Pinpoint the cell where the given text exists, returning its [X, Y] midpoint coordinate. 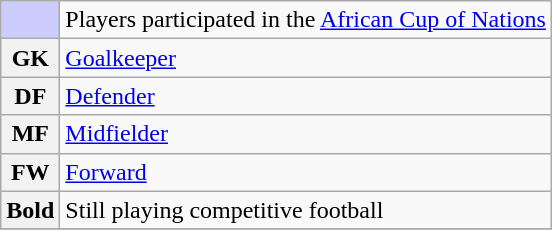
MF [30, 134]
Goalkeeper [306, 58]
Bold [30, 210]
Defender [306, 96]
Still playing competitive football [306, 210]
Forward [306, 172]
GK [30, 58]
Players participated in the African Cup of Nations [306, 20]
Midfielder [306, 134]
FW [30, 172]
DF [30, 96]
